Output the [X, Y] coordinate of the center of the cell containing the given text.  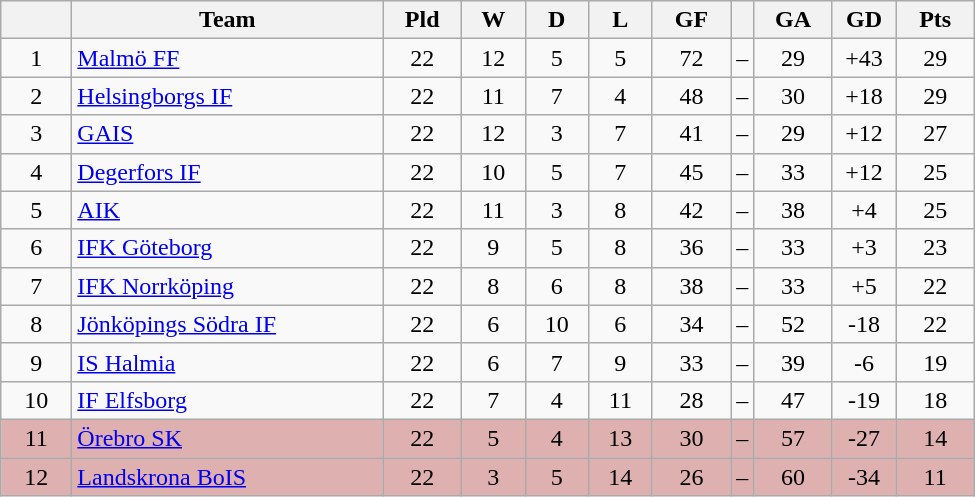
+43 [864, 58]
26 [692, 477]
IS Halmia [228, 362]
1 [36, 58]
GD [864, 20]
36 [692, 248]
52 [794, 324]
+18 [864, 96]
Jönköpings Södra IF [228, 324]
+4 [864, 210]
D [557, 20]
60 [794, 477]
GAIS [228, 134]
Malmö FF [228, 58]
45 [692, 172]
23 [936, 248]
AIK [228, 210]
Degerfors IF [228, 172]
13 [621, 438]
-18 [864, 324]
Pld [422, 20]
-19 [864, 400]
39 [794, 362]
-6 [864, 362]
Örebro SK [228, 438]
IF Elfsborg [228, 400]
Landskrona BoIS [228, 477]
34 [692, 324]
57 [794, 438]
41 [692, 134]
18 [936, 400]
Pts [936, 20]
+5 [864, 286]
72 [692, 58]
GA [794, 20]
W [493, 20]
-34 [864, 477]
2 [36, 96]
47 [794, 400]
Team [228, 20]
IFK Norrköping [228, 286]
-27 [864, 438]
GF [692, 20]
19 [936, 362]
28 [692, 400]
+3 [864, 248]
27 [936, 134]
IFK Göteborg [228, 248]
L [621, 20]
48 [692, 96]
Helsingborgs IF [228, 96]
42 [692, 210]
